From the cell containing the given text, extract its center point as (x, y) coordinate. 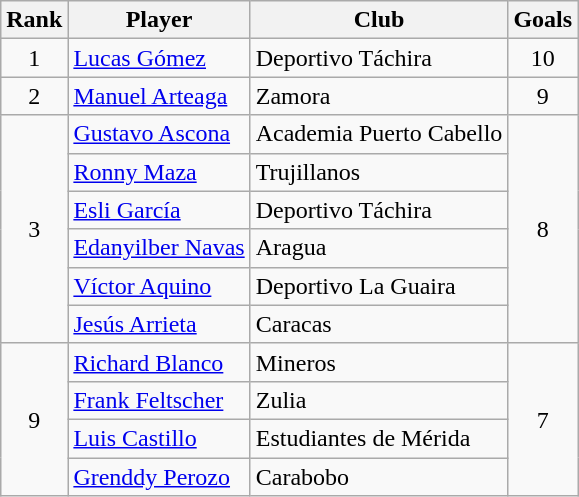
Ronny Maza (159, 172)
Mineros (379, 362)
Richard Blanco (159, 362)
Player (159, 20)
10 (543, 58)
Esli García (159, 210)
Carabobo (379, 477)
Club (379, 20)
1 (34, 58)
3 (34, 229)
Luis Castillo (159, 438)
Frank Feltscher (159, 400)
Grenddy Perozo (159, 477)
8 (543, 229)
Aragua (379, 248)
2 (34, 96)
Academia Puerto Cabello (379, 134)
7 (543, 419)
Zulia (379, 400)
Trujillanos (379, 172)
Manuel Arteaga (159, 96)
Deportivo La Guaira (379, 286)
Víctor Aquino (159, 286)
Jesús Arrieta (159, 324)
Edanyilber Navas (159, 248)
Rank (34, 20)
Caracas (379, 324)
Goals (543, 20)
Gustavo Ascona (159, 134)
Zamora (379, 96)
Estudiantes de Mérida (379, 438)
Lucas Gómez (159, 58)
